Return the [X, Y] coordinate for the center point of the cell that contains the specified text.  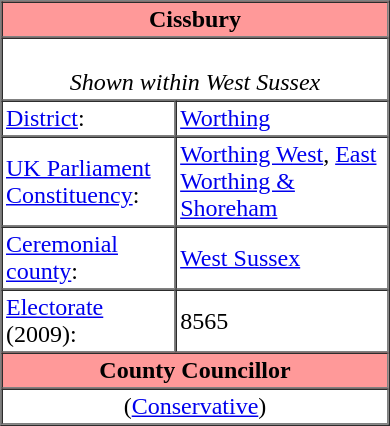
Electorate (2009): [89, 322]
8565 [282, 322]
Cissbury [196, 20]
(Conservative) [196, 406]
Worthing [282, 118]
West Sussex [282, 258]
County Councillor [196, 370]
Ceremonial county: [89, 258]
District: [89, 118]
Worthing West, East Worthing & Shoreham [282, 181]
UK Parliament Constituency: [89, 181]
Shown within West Sussex [196, 70]
